Return the (X, Y) coordinate for the center point of the cell that contains the specified text.  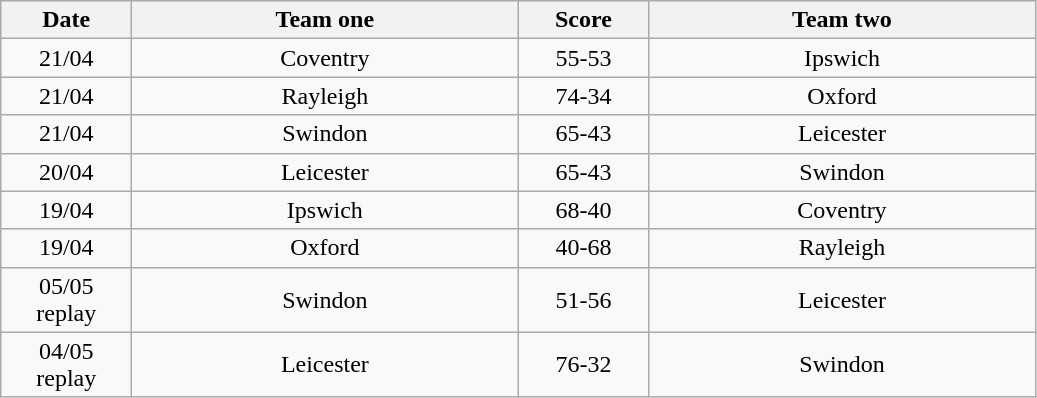
20/04 (66, 172)
Team two (842, 20)
76-32 (584, 364)
Score (584, 20)
55-53 (584, 58)
Team one (325, 20)
68-40 (584, 210)
04/05replay (66, 364)
74-34 (584, 96)
05/05replay (66, 300)
51-56 (584, 300)
Date (66, 20)
40-68 (584, 248)
